Scan for the cell matching the given text and deliver its [X, Y] coordinate at center. 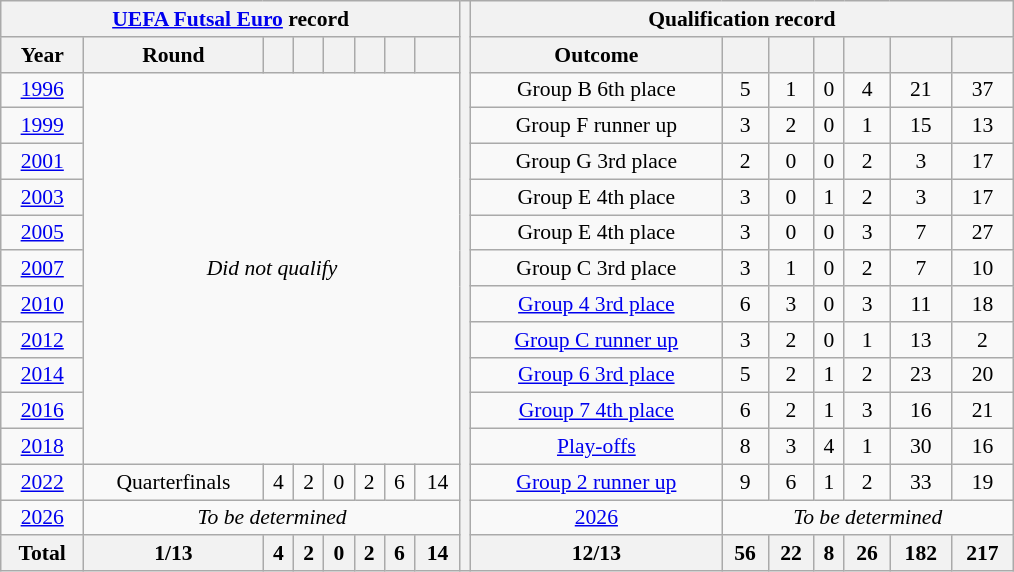
30 [921, 447]
2010 [42, 304]
2016 [42, 411]
Total [42, 554]
26 [867, 554]
2001 [42, 162]
Group G 3rd place [597, 162]
UEFA Futsal Euro record [231, 19]
2007 [42, 269]
18 [983, 304]
Group 6 3rd place [597, 375]
27 [983, 233]
217 [983, 554]
Round [174, 55]
15 [921, 126]
Group 7 4th place [597, 411]
182 [921, 554]
Outcome [597, 55]
Year [42, 55]
Quarterfinals [174, 482]
Group C runner up [597, 340]
37 [983, 90]
19 [983, 482]
2012 [42, 340]
20 [983, 375]
22 [791, 554]
33 [921, 482]
Group F runner up [597, 126]
9 [745, 482]
2005 [42, 233]
Group 4 3rd place [597, 304]
1/13 [174, 554]
2014 [42, 375]
Did not qualify [272, 268]
Group C 3rd place [597, 269]
1996 [42, 90]
12/13 [597, 554]
Play-offs [597, 447]
11 [921, 304]
2022 [42, 482]
Group 2 runner up [597, 482]
23 [921, 375]
2018 [42, 447]
56 [745, 554]
2003 [42, 197]
Qualification record [742, 19]
1999 [42, 126]
Group B 6th place [597, 90]
10 [983, 269]
